Extract the (x, y) coordinate from the center of the cell holding the provided text.  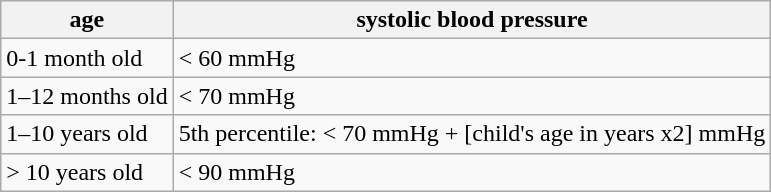
1–10 years old (87, 134)
< 70 mmHg (472, 96)
systolic blood pressure (472, 20)
age (87, 20)
> 10 years old (87, 172)
1–12 months old (87, 96)
5th percentile: < 70 mmHg + [child's age in years x2] mmHg (472, 134)
0-1 month old (87, 58)
< 60 mmHg (472, 58)
< 90 mmHg (472, 172)
